Detect which cell encompasses the target text, then output its (x, y) center coordinate. 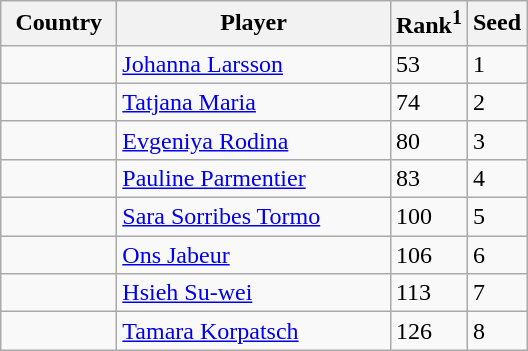
126 (428, 331)
106 (428, 255)
Hsieh Su-wei (254, 293)
Johanna Larsson (254, 64)
83 (428, 178)
74 (428, 102)
5 (496, 217)
Tamara Korpatsch (254, 331)
Rank1 (428, 24)
Evgeniya Rodina (254, 140)
Ons Jabeur (254, 255)
6 (496, 255)
Tatjana Maria (254, 102)
100 (428, 217)
Pauline Parmentier (254, 178)
113 (428, 293)
Sara Sorribes Tormo (254, 217)
Player (254, 24)
80 (428, 140)
Country (59, 24)
8 (496, 331)
2 (496, 102)
Seed (496, 24)
1 (496, 64)
7 (496, 293)
3 (496, 140)
4 (496, 178)
53 (428, 64)
